Capture the cell that displays the provided text and extract its (X, Y) central coordinate. 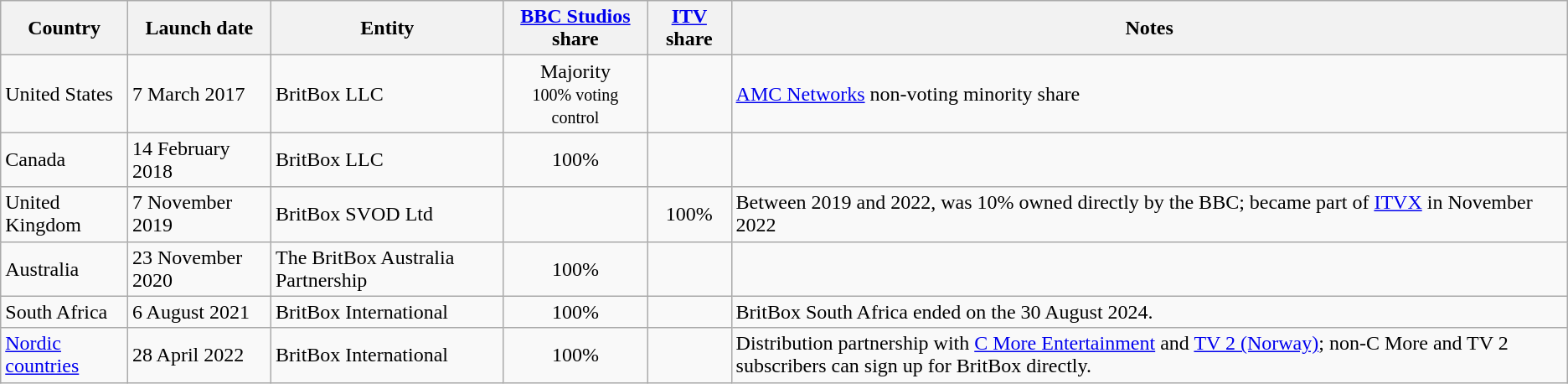
AMC Networks non-voting minority share (1149, 94)
6 August 2021 (199, 312)
Launch date (199, 29)
14 February 2018 (199, 159)
BritBox SVOD Ltd (387, 215)
Distribution partnership with C More Entertainment and TV 2 (Norway); non-C More and TV 2 subscribers can sign up for BritBox directly. (1149, 355)
BritBox South Africa ended on the 30 August 2024. (1149, 312)
The BritBox Australia Partnership (387, 268)
United Kingdom (64, 215)
Nordic countries (64, 355)
Between 2019 and 2022, was 10% owned directly by the BBC; became part of ITVX in November 2022 (1149, 215)
United States (64, 94)
Australia (64, 268)
23 November 2020 (199, 268)
BBC Studios share (575, 29)
7 November 2019 (199, 215)
South Africa (64, 312)
Canada (64, 159)
7 March 2017 (199, 94)
Notes (1149, 29)
ITV share (689, 29)
28 April 2022 (199, 355)
Entity (387, 29)
Majority100% voting control (575, 94)
Country (64, 29)
